Return (X, Y) of the center of cell containing provided text 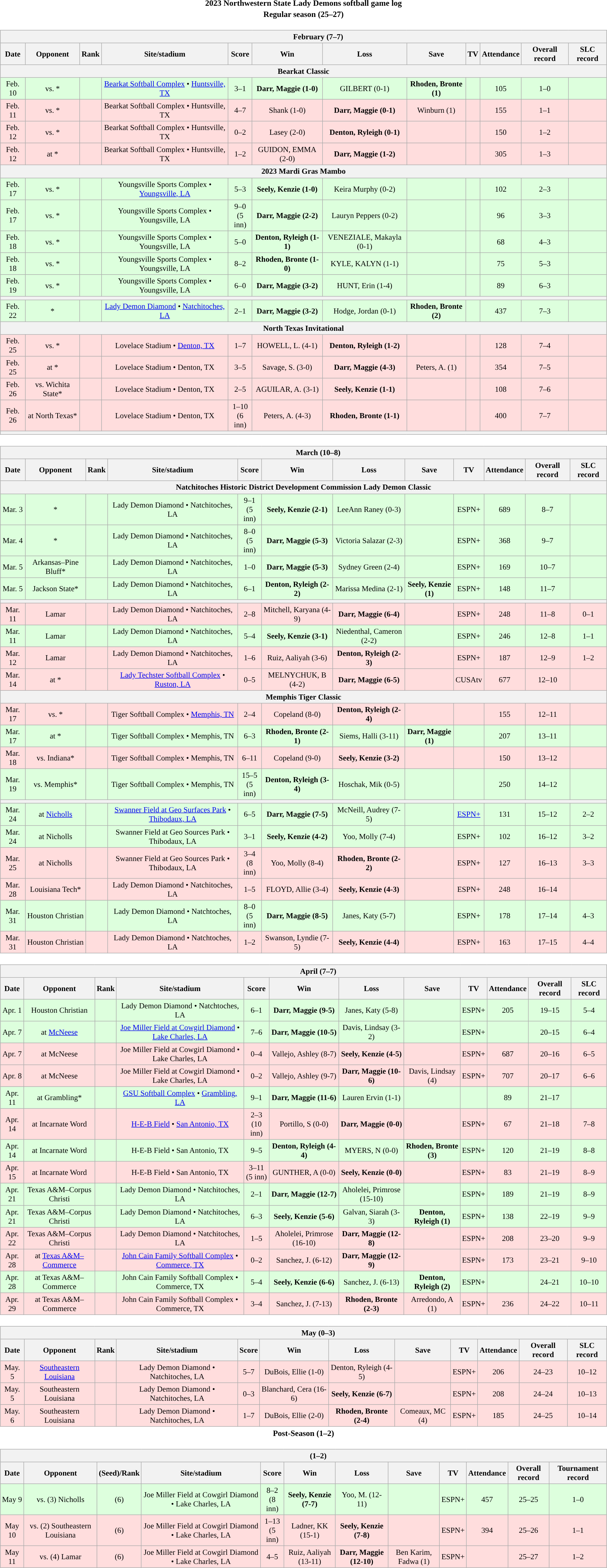
173 (508, 1260)
Keira Murphy (0-2) (364, 189)
Siems, Halli (3-11) (369, 736)
Apr. 11 (12, 1098)
Darr, Maggie (7-5) (297, 815)
Victoria Salazar (2-3) (369, 540)
MYERS, N (0-0) (371, 1151)
2–3(10 inn) (256, 1124)
Aholelei, Primrose (16-10) (304, 1238)
Sydney Green (2-4) (369, 567)
May 11 (12, 1557)
13–11 (548, 736)
AGUILAR, A. (3-1) (287, 389)
10–10 (589, 1282)
8–2 (240, 263)
at Grambling* (60, 1098)
8–2(8 inn) (272, 1500)
10–7 (548, 567)
vs. (2) Southeastern Louisiana (60, 1530)
14–12 (548, 785)
131 (505, 815)
10–14 (587, 1415)
3–4 (256, 1304)
68 (501, 242)
6–4 (589, 1032)
March (10–8) (303, 453)
Seely, Kenzie (1-1) (364, 389)
Savage, S. (3-0) (287, 367)
Yoo, Molly (8-4) (297, 863)
1–6 (250, 658)
Seely, Kenzie (6-6) (304, 1282)
20–15 (550, 1032)
138 (508, 1216)
GUNTHER, A (0-0) (304, 1172)
(1–2) (303, 1456)
Seely, Kenzie (0-0) (371, 1172)
11–8 (548, 614)
250 (505, 785)
Feb. 19 (13, 285)
0–1 (588, 614)
Mar. 19 (13, 785)
105 (501, 89)
McNeill, Audrey (7-5) (369, 815)
9–10 (589, 1260)
Seely, Kenzie (7-8) (362, 1530)
Lauren Ervin (1-1) (371, 1098)
Galvan, Siarah (3-3) (371, 1216)
GSU Softball Complex • Grambling, LA (180, 1098)
VENEZIALE, Makayla (0-1) (364, 242)
2–4 (250, 714)
Davis, Lindsay (4) (432, 1076)
21–17 (550, 1098)
Seely, Kenzie (4-2) (297, 836)
Lauryn Peppers (0-2) (364, 215)
12–8 (548, 636)
Davis, Lindsay (3-2) (371, 1032)
at North Texas* (53, 416)
0–5 (250, 680)
2–8 (250, 614)
Lady Techster Softball Complex • Ruston, LA (173, 680)
368 (505, 540)
21–18 (550, 1124)
HUNT, Erin (1-4) (364, 285)
Niedenthal, Cameron (2-2) (369, 636)
16–13 (548, 863)
3–11(5 inn) (256, 1172)
24–24 (543, 1394)
Rhoden, Bronte (2-4) (362, 1415)
9–0(5 inn) (240, 215)
437 (501, 311)
25–27 (528, 1557)
Lasey (2-0) (287, 132)
Mitchell, Karyana (4-9) (297, 614)
394 (487, 1530)
Denton, Ryleigh (3-4) (297, 785)
Winburn (1) (436, 110)
vs. Memphis* (56, 785)
Ruiz, Aaliyah (3-6) (297, 658)
Sanchez, J. (6-12) (304, 1260)
Mar. 18 (13, 758)
February (7–7) (303, 37)
Mar. 12 (13, 658)
Seely, Kenzie (2-1) (297, 509)
75 (501, 263)
354 (501, 367)
Mar. 28 (13, 889)
Rhoden, Bronte (2-2) (369, 863)
Darr, Maggie (4-3) (364, 367)
May 10 (12, 1530)
128 (501, 345)
13–12 (548, 758)
Rhoden, Bronte (2) (436, 311)
Feb. 11 (13, 110)
12–11 (548, 714)
Darr, Maggie (6-4) (369, 614)
GUIDON, EMMA (2-0) (287, 154)
Seely, Kenzie (1-0) (287, 189)
Swanner Field at Geo Surfaces Park • Thibodaux, LA (173, 815)
3–4(8 inn) (250, 863)
Denton, Ryleigh (1) (432, 1216)
6–0 (240, 285)
Natchitoches Historic District Development Commission Lady Demon Classic (303, 487)
207 (505, 736)
20–17 (550, 1076)
120 (508, 1151)
20–16 (550, 1054)
Denton, Ryleigh (4-5) (362, 1372)
Seely, Kenzie (5-6) (304, 1216)
Seely, Kenzie (7-7) (310, 1500)
Darr, Maggie (8-5) (297, 916)
127 (505, 863)
Swanson, Lyndie (7-5) (297, 942)
Arredondo, A (1) (432, 1304)
HOWELL, L. (4-1) (287, 345)
Rhoden, Bronte (2-3) (371, 1304)
7–5 (545, 367)
108 (501, 389)
12–9 (548, 658)
Peters, A. (4-3) (287, 416)
Denton, Ryleigh (2-2) (297, 588)
vs. Indiana* (56, 758)
7–4 (545, 345)
15–5(5 inn) (250, 785)
83 (508, 1172)
May 9 (12, 1500)
Seely, Kenzie (4-4) (369, 942)
19–15 (550, 1010)
Seely, Kenzie (6-7) (362, 1394)
Seely, Kenzie (3-1) (297, 636)
GILBERT (0-1) (364, 89)
Denton, Ryleigh (1-2) (364, 345)
12–10 (548, 680)
Darr, Maggie (1-2) (364, 154)
246 (505, 636)
North Texas Invitational (303, 328)
67 (508, 1124)
3–5 (240, 367)
Rhoden, Bronte (1) (436, 89)
Denton, Ryleigh (1-1) (287, 242)
16–14 (548, 889)
Memphis Tiger Classic (303, 697)
Denton, Ryleigh (2-3) (369, 658)
vs. (4) Lamar (60, 1557)
Vallejo, Ashley (9-7) (304, 1076)
Denton, Ryleigh (4-4) (304, 1151)
Rhoden, Bronte (1-0) (287, 263)
Darr, Maggie (1) (429, 736)
10–11 (589, 1304)
Portillo, S (0-0) (304, 1124)
CUSAtv (469, 680)
Darr, Maggie (11-6) (304, 1098)
1–13(5 inn) (272, 1530)
6–11 (250, 758)
24–25 (543, 1415)
9–7 (548, 540)
400 (501, 416)
189 (508, 1195)
Jackson State* (56, 588)
Mar. 25 (13, 863)
Ruiz, Aaliyah (13-11) (310, 1557)
25–25 (528, 1500)
April (7–7) (303, 971)
Aholelei, Primrose (15-10) (371, 1195)
689 (505, 509)
2–2 (588, 815)
9–1(5 inn) (250, 509)
Darr, Maggie (10-6) (371, 1076)
169 (505, 567)
MELNYCHUK, B (4-2) (297, 680)
DuBois, Ellie (2-0) (294, 1415)
Tournament record (578, 1473)
2–3 (545, 189)
163 (505, 942)
2023 Mardi Gras Mambo (303, 171)
187 (505, 658)
vs. (3) Nicholls (60, 1500)
vs. Wichita State* (53, 389)
5–7 (249, 1372)
Darr, Maggie (12-9) (371, 1260)
24–23 (543, 1372)
Darr, Maggie (1-0) (287, 89)
Apr. 29 (12, 1304)
Yoo, Molly (7-4) (369, 836)
23–20 (550, 1238)
Sanchez, J. (6-13) (371, 1282)
9–5 (256, 1151)
Denton, Ryleigh (2) (432, 1282)
96 (501, 215)
Darr, Maggie (2-2) (287, 215)
Comeaux, MC (4) (423, 1415)
305 (501, 154)
Seely, Kenzie (4-5) (371, 1054)
Darr, Maggie (12-8) (371, 1238)
Apr. 1 (12, 1010)
4–7 (240, 110)
Darr, Maggie (9-5) (304, 1010)
Mar. 3 (13, 509)
Feb. 22 (13, 311)
LeeAnn Raney (0-3) (369, 509)
Apr. 15 (12, 1172)
Rhoden, Bronte (1-1) (364, 416)
178 (505, 916)
8–7 (548, 509)
11–7 (548, 588)
Darr, Maggie (10-5) (304, 1032)
205 (508, 1010)
May (0–3) (303, 1333)
Hodge, Jordan (0-1) (364, 311)
Seely, Kenzie (1) (429, 588)
KYLE, KALYN (1-1) (364, 263)
148 (505, 588)
6–6 (589, 1076)
DuBois, Ellie (1-0) (294, 1372)
Mar. 4 (13, 540)
Blanchard, Cera (16-6) (294, 1394)
Apr. 8 (12, 1076)
15–12 (548, 815)
Hoschak, Mik (0-5) (369, 785)
Ben Karim, Fadwa (1) (414, 1557)
Darr, Maggie (12-7) (304, 1195)
May. 6 (12, 1415)
457 (487, 1500)
206 (498, 1372)
0–4 (256, 1054)
23–21 (550, 1260)
1–3 (545, 154)
Vallejo, Ashley (8-7) (304, 1054)
17–15 (548, 942)
4–4 (588, 942)
Rhoden, Bronte (2-1) (297, 736)
24–22 (550, 1304)
Marissa Medina (2-1) (369, 588)
Denton, Ryleigh (0-1) (364, 132)
10–13 (587, 1394)
Apr. 22 (12, 1238)
FLOYD, Allie (3-4) (297, 889)
Copeland (8-0) (297, 714)
16–12 (548, 836)
707 (508, 1076)
9–1 (256, 1098)
Ladner, KK (15-1) (310, 1530)
677 (505, 680)
Darr, Maggie (12-10) (362, 1557)
Yoo, M. (12-11) (362, 1500)
7–8 (589, 1124)
Darr, Maggie (0-1) (364, 110)
1–10(6 inn) (240, 416)
8–8 (589, 1151)
Feb. 10 (13, 89)
5–0 (240, 242)
22–19 (550, 1216)
Darr, Maggie (6-5) (369, 680)
Seely, Kenzie (4-3) (369, 889)
4–5 (272, 1557)
Rhoden, Bronte (3) (432, 1151)
Darr, Maggie (0-0) (371, 1124)
Peters, A. (1) (436, 367)
0–3 (249, 1394)
7–3 (545, 311)
25–26 (528, 1530)
17–14 (548, 916)
24–21 (550, 1282)
Bearkat Classic (303, 71)
Seely, Kenzie (3-2) (369, 758)
2–5 (240, 389)
Copeland (9-0) (297, 758)
7–7 (545, 416)
3–2 (588, 836)
Janes, Katy (5-8) (371, 1010)
10–12 (587, 1372)
Denton, Ryleigh (2-4) (369, 714)
Mar. 14 (13, 680)
Louisiana Tech* (56, 889)
236 (508, 1304)
185 (498, 1415)
Sanchez, J. (7-13) (304, 1304)
(Seed)/Rank (119, 1473)
Arkansas–Pine Bluff* (56, 567)
Janes, Katy (5-7) (369, 916)
687 (508, 1054)
Shank (1-0) (287, 110)
